Pinpoint the cell where the given text exists, returning its (X, Y) midpoint coordinate. 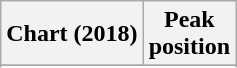
Chart (2018) (72, 34)
Peak position (189, 34)
